Determine the (X, Y) coordinate at the center of the cell enclosing the given text.  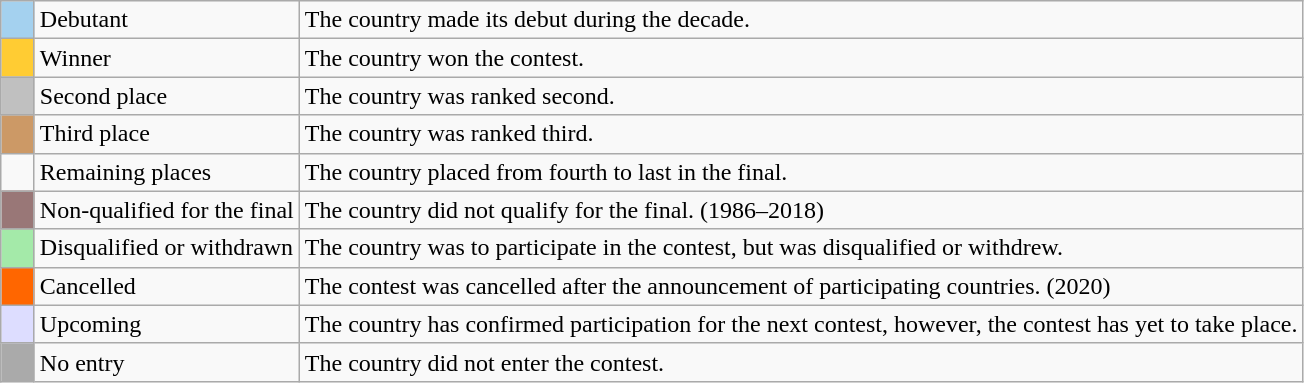
Remaining places (166, 172)
The country won the contest. (801, 58)
Third place (166, 134)
The country placed from fourth to last in the final. (801, 172)
The country was ranked second. (801, 96)
The country made its debut during the decade. (801, 20)
The country was to participate in the contest, but was disqualified or withdrew. (801, 248)
The country did not qualify for the final. (1986–2018) (801, 210)
No entry (166, 362)
Debutant (166, 20)
The country has confirmed participation for the next contest, however, the contest has yet to take place. (801, 324)
Winner (166, 58)
Upcoming (166, 324)
The contest was cancelled after the announcement of participating countries. (2020) (801, 286)
Second place (166, 96)
Disqualified or withdrawn (166, 248)
Non-qualified for the final (166, 210)
Cancelled (166, 286)
The country did not enter the contest. (801, 362)
The country was ranked third. (801, 134)
